Pinpoint the cell where the given text exists, returning its [x, y] midpoint coordinate. 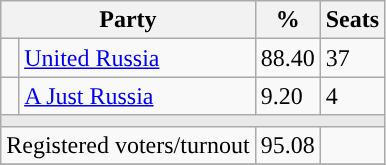
% [288, 20]
Registered voters/turnout [128, 145]
4 [352, 96]
95.08 [288, 145]
A Just Russia [137, 96]
37 [352, 58]
88.40 [288, 58]
Seats [352, 20]
Party [128, 20]
United Russia [137, 58]
9.20 [288, 96]
